Locate the cell with the specified text and output its [X, Y] center coordinate. 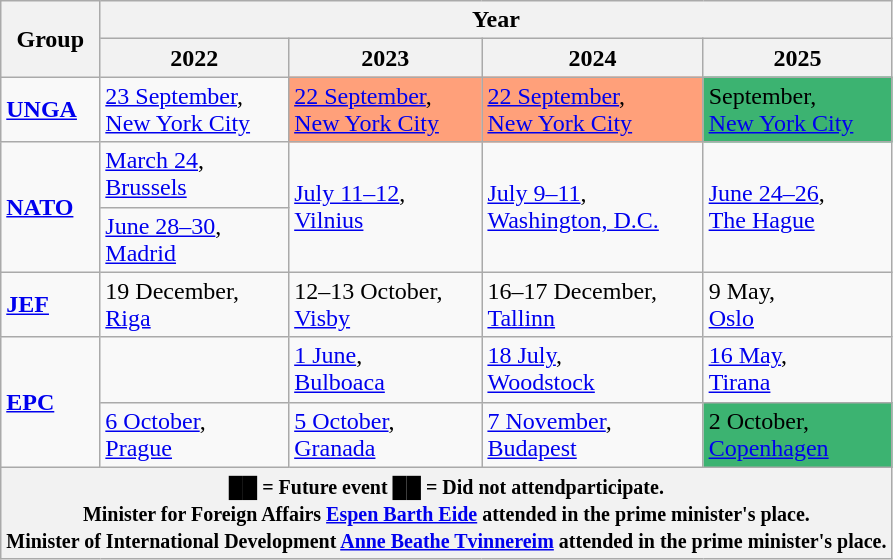
23 September, New York City [194, 110]
2022 [194, 58]
June 24–26, The Hague [798, 207]
July 11–12, Vilnius [386, 207]
March 24, Brussels [194, 174]
EPC [50, 402]
1 June, Bulboaca [386, 370]
Group [50, 39]
7 November, Budapest [592, 434]
9 May, Oslo [798, 304]
Year [496, 20]
16 May, Tirana [798, 370]
2 October, Copenhagen [798, 434]
18 July, Woodstock [592, 370]
UNGA [50, 110]
6 October, Prague [194, 434]
2024 [592, 58]
5 October, Granada [386, 434]
July 9–11, Washington, D.C. [592, 207]
12–13 October, Visby [386, 304]
2025 [798, 58]
JEF [50, 304]
19 December, Riga [194, 304]
June 28–30, Madrid [194, 240]
16–17 December, Tallinn [592, 304]
NATO [50, 207]
September, New York City [798, 110]
2023 [386, 58]
